Provide the (X, Y) coordinate of the cell's center where the given text is located.  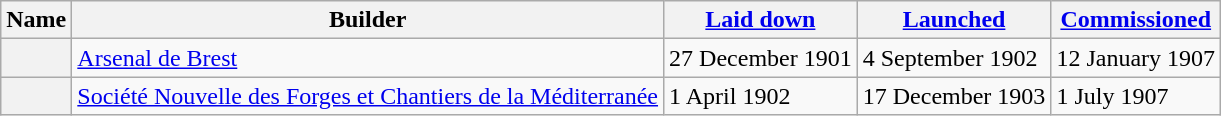
Arsenal de Brest (368, 58)
17 December 1903 (954, 96)
1 April 1902 (761, 96)
27 December 1901 (761, 58)
Commissioned (1136, 20)
Launched (954, 20)
Builder (368, 20)
1 July 1907 (1136, 96)
12 January 1907 (1136, 58)
Name (36, 20)
Laid down (761, 20)
Société Nouvelle des Forges et Chantiers de la Méditerranée (368, 96)
4 September 1902 (954, 58)
